Locate the cell with the specified text and output its [x, y] center coordinate. 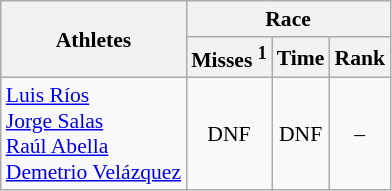
Time [301, 58]
Rank [360, 58]
– [360, 134]
Race [288, 19]
Misses 1 [229, 58]
Athletes [94, 40]
Luis RíosJorge SalasRaúl AbellaDemetrio Velázquez [94, 134]
